Capture the cell that displays the provided text and extract its (X, Y) central coordinate. 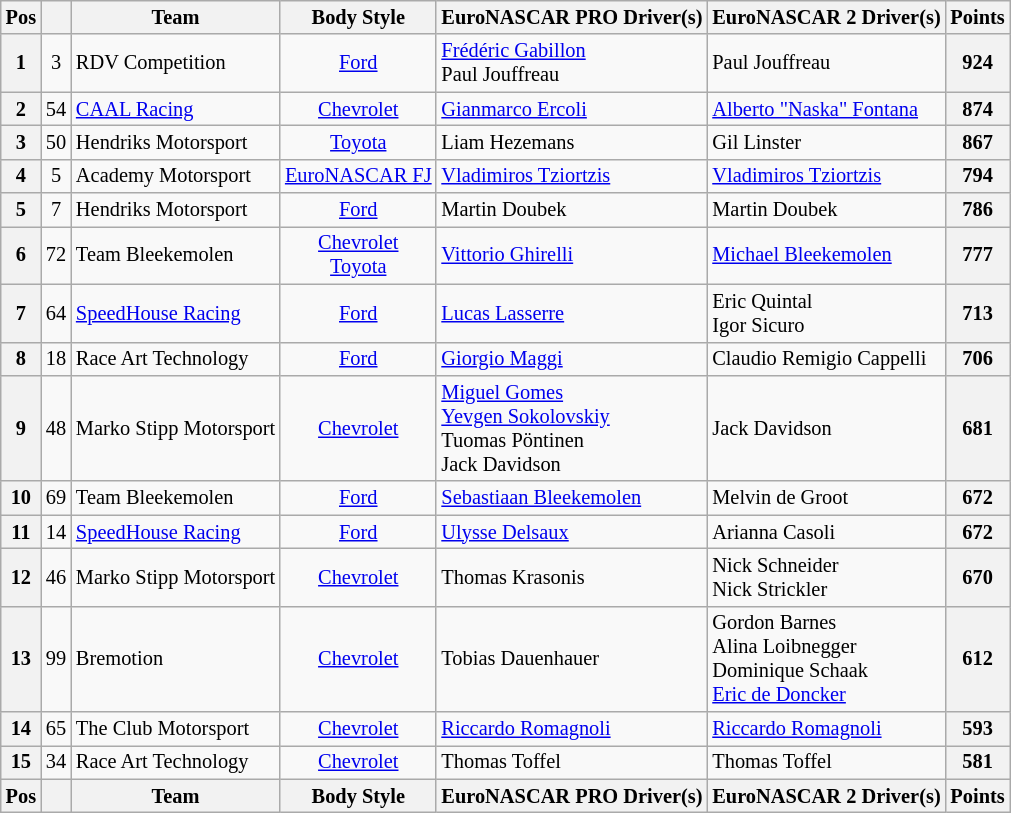
Miguel Gomes Yevgen Sokolovskiy Tuomas Pöntinen Jack Davidson (572, 428)
786 (978, 210)
54 (56, 109)
874 (978, 109)
Sebastiaan Bleekemolen (572, 498)
46 (56, 577)
924 (978, 63)
11 (21, 532)
612 (978, 659)
EuroNASCAR FJ (358, 176)
681 (978, 428)
Lucas Lasserre (572, 313)
Ulysse Delsaux (572, 532)
72 (56, 255)
670 (978, 577)
Alberto "Naska" Fontana (826, 109)
Toyota (358, 142)
99 (56, 659)
706 (978, 359)
867 (978, 142)
CAAL Racing (176, 109)
4 (21, 176)
Thomas Krasonis (572, 577)
Gianmarco Ercoli (572, 109)
1 (21, 63)
50 (56, 142)
Michael Bleekemolen (826, 255)
593 (978, 729)
794 (978, 176)
Eric Quintal Igor Sicuro (826, 313)
48 (56, 428)
RDV Competition (176, 63)
Giorgio Maggi (572, 359)
Melvin de Groot (826, 498)
18 (56, 359)
Jack Davidson (826, 428)
Paul Jouffreau (826, 63)
9 (21, 428)
Arianna Casoli (826, 532)
Chevrolet Toyota (358, 255)
12 (21, 577)
Frédéric Gabillon Paul Jouffreau (572, 63)
Bremotion (176, 659)
777 (978, 255)
10 (21, 498)
8 (21, 359)
Gil Linster (826, 142)
581 (978, 762)
713 (978, 313)
The Club Motorsport (176, 729)
34 (56, 762)
Academy Motorsport (176, 176)
15 (21, 762)
6 (21, 255)
69 (56, 498)
Vittorio Ghirelli (572, 255)
65 (56, 729)
13 (21, 659)
Nick Schneider Nick Strickler (826, 577)
Claudio Remigio Cappelli (826, 359)
Liam Hezemans (572, 142)
Gordon Barnes Alina Loibnegger Dominique Schaak Eric de Doncker (826, 659)
64 (56, 313)
2 (21, 109)
Tobias Dauenhauer (572, 659)
